From the cell containing the given text, extract its center point as (x, y) coordinate. 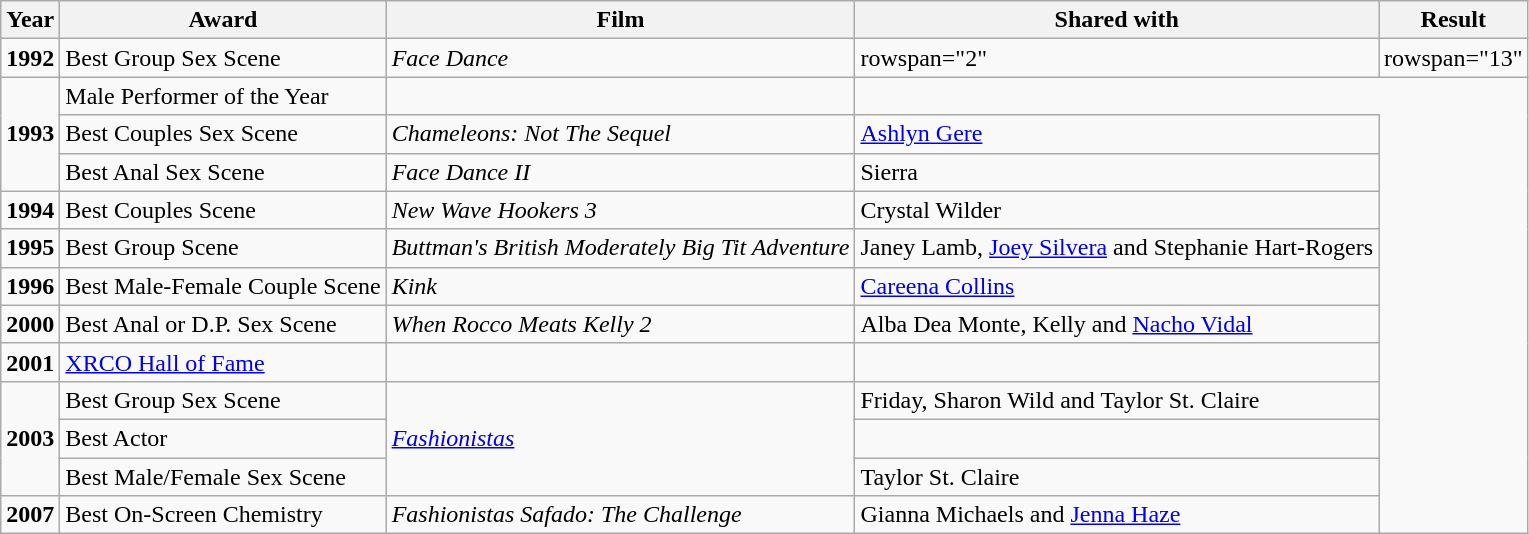
Film (620, 20)
Best Couples Sex Scene (223, 134)
2000 (30, 324)
1995 (30, 248)
Fashionistas (620, 438)
rowspan="2" (1117, 58)
rowspan="13" (1454, 58)
XRCO Hall of Fame (223, 362)
1996 (30, 286)
Male Performer of the Year (223, 96)
Chameleons: Not The Sequel (620, 134)
Buttman's British Moderately Big Tit Adventure (620, 248)
Best Couples Scene (223, 210)
Kink (620, 286)
Face Dance II (620, 172)
Alba Dea Monte, Kelly and Nacho Vidal (1117, 324)
Gianna Michaels and Jenna Haze (1117, 515)
Janey Lamb, Joey Silvera and Stephanie Hart-Rogers (1117, 248)
Year (30, 20)
Careena Collins (1117, 286)
Shared with (1117, 20)
Best Male-Female Couple Scene (223, 286)
Face Dance (620, 58)
1993 (30, 134)
Award (223, 20)
2001 (30, 362)
Crystal Wilder (1117, 210)
Best On-Screen Chemistry (223, 515)
New Wave Hookers 3 (620, 210)
Fashionistas Safado: The Challenge (620, 515)
Best Actor (223, 438)
Sierra (1117, 172)
When Rocco Meats Kelly 2 (620, 324)
Result (1454, 20)
Best Anal Sex Scene (223, 172)
Taylor St. Claire (1117, 477)
Best Group Scene (223, 248)
1994 (30, 210)
Best Male/Female Sex Scene (223, 477)
1992 (30, 58)
2003 (30, 438)
Ashlyn Gere (1117, 134)
Friday, Sharon Wild and Taylor St. Claire (1117, 400)
Best Anal or D.P. Sex Scene (223, 324)
2007 (30, 515)
